Determine the [x, y] coordinate at the center of the cell enclosing the given text.  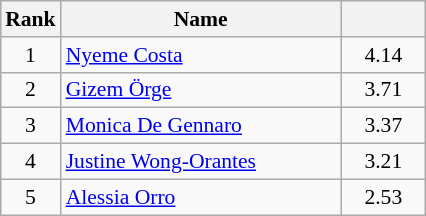
Monica De Gennaro [201, 126]
4 [30, 161]
4.14 [384, 54]
Alessia Orro [201, 197]
Justine Wong-Orantes [201, 161]
Rank [30, 19]
3 [30, 126]
Nyeme Costa [201, 54]
Name [201, 19]
3.37 [384, 126]
Gizem Örge [201, 90]
1 [30, 54]
3.21 [384, 161]
3.71 [384, 90]
2 [30, 90]
2.53 [384, 197]
5 [30, 197]
